Provide the [X, Y] coordinate of the cell's center where the given text is located.  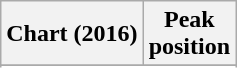
Chart (2016) [72, 34]
Peak position [189, 34]
